Provide the [x, y] coordinate of the cell's center where the given text is located.  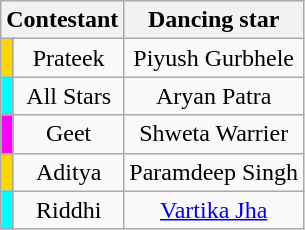
Paramdeep Singh [214, 172]
Geet [68, 134]
All Stars [68, 96]
Prateek [68, 58]
Dancing star [214, 20]
Vartika Jha [214, 210]
Aryan Patra [214, 96]
Shweta Warrier [214, 134]
Piyush Gurbhele [214, 58]
Aditya [68, 172]
Contestant [62, 20]
Riddhi [68, 210]
